Output the (X, Y) coordinate of the center of the cell containing the given text.  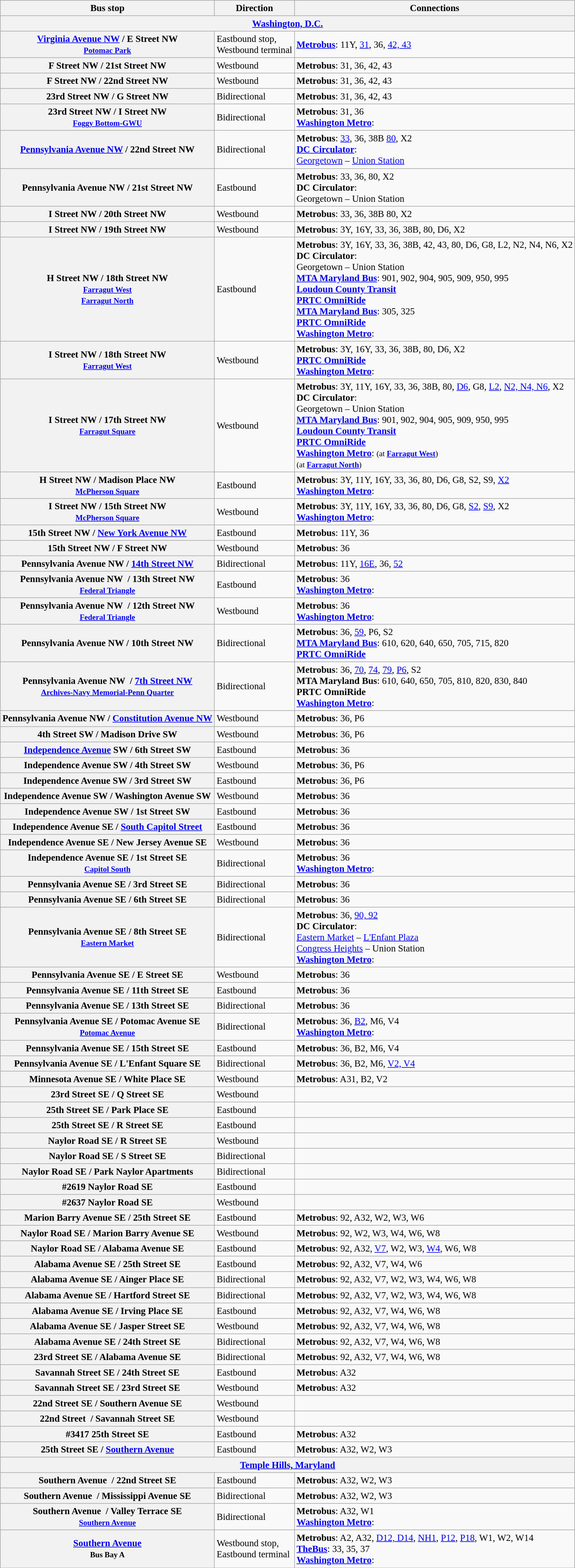
15th Street NW / New York Avenue NW (108, 533)
Metrobus: 92, A32, W2, W3, W6 (435, 1218)
Metrobus: 31, 36 Washington Metro: (435, 118)
Independence Avenue SW / 1st Street SW (108, 811)
Alabama Avenue SE / Jasper Street SE (108, 1326)
Metrobus: A31, B2, V2 (435, 1079)
Pennsylvania Avenue NW / Constitution Avenue NW (108, 719)
Metrobus: 11Y, 36 (435, 533)
Independence Avenue SW / Washington Avenue SW (108, 796)
Metrobus: 11Y, 16E, 36, 52 (435, 564)
Pennsylvania Avenue NW / 21st Street NW (108, 187)
Pennsylvania Avenue SE / L'Enfant Square SE (108, 1063)
23rd Street NW / I Street NWFoggy Bottom-GWU (108, 118)
#3417 25th Street SE (108, 1434)
Pennsylvania Avenue SE / 6th Street SE (108, 900)
Pennsylvania Avenue NW / 22nd Street NW (108, 150)
Marion Barry Avenue SE / 25th Street SE (108, 1218)
23rd Street SE / Alabama Avenue SE (108, 1357)
Independence Avenue SW / 4th Street SW (108, 765)
H Street NW / 18th Street NWFarragut WestFarragut North (108, 289)
I Street NW / 20th Street NW (108, 214)
22nd Street / Savannah Street SE (108, 1419)
Southern AvenueBus Bay A (108, 1549)
23rd Street SE / Q Street SE (108, 1094)
Metrobus: 36, 59, P6, S2 MTA Maryland Bus: 610, 620, 640, 650, 705, 715, 820 PRTC OmniRide (435, 643)
Naylor Road SE / Marion Barry Avenue SE (108, 1233)
Bus stop (108, 8)
Metrobus: 36, 90, 92 DC Circulator: Eastern Market – L'Enfant Plaza Congress Heights – Union Station Washington Metro: (435, 938)
Pennsylvania Avenue NW / 10th Street NW (108, 643)
Pennsylvania Avenue SE / 3rd Street SE (108, 884)
Metrobus: 11Y, 31, 36, 42, 43 (435, 44)
23rd Street NW / G Street NW (108, 97)
#2637 Naylor Road SE (108, 1203)
Temple Hills, Maryland (288, 1465)
#2619 Naylor Road SE (108, 1187)
4th Street SW / Madison Drive SW (108, 734)
Independence Avenue SW / 6th Street SW (108, 750)
Pennsylvania Avenue NW / 7th Street NWArchives-Navy Memorial-Penn Quarter (108, 686)
Washington, D.C. (288, 24)
Independence Avenue SE / South Capitol Street (108, 827)
Metrobus: 33, 36, 38B 80, X2 (435, 214)
Metrobus: 3Y, 16Y, 33, 36, 38B, 80, D6, X2 (435, 229)
Metrobus: 92, A32, V7, W4, W6 (435, 1264)
Metrobus: 3Y, 16Y, 33, 36, 38B, 80, D6, X2 PRTC OmniRide Washington Metro: (435, 360)
Naylor Road SE / S Street SE (108, 1156)
Pennsylvania Avenue SE / E Street SE (108, 975)
Minnesota Avenue SE / White Place SE (108, 1079)
Southern Avenue / Mississippi Avenue SE (108, 1496)
Savannah Street SE / 23rd Street SE (108, 1388)
Metrobus: 92, W2, W3, W4, W6, W8 (435, 1233)
Pennsylvania Avenue SE / 11th Street SE (108, 991)
Pennsylvania Avenue SE / 15th Street SE (108, 1048)
Virginia Avenue NW / E Street NWPotomac Park (108, 44)
15th Street NW / F Street NW (108, 548)
Southern Avenue / Valley Terrace SESouthern Avenue (108, 1517)
Metrobus: 36, B2, M6, V2, V4 (435, 1063)
Metrobus: 33, 36, 38B 80, X2 DC Circulator: Georgetown – Union Station (435, 150)
Metrobus: 36, B2, M6, V4 Washington Metro: (435, 1027)
Metrobus: 36, 70, 74, 79, P6, S2 MTA Maryland Bus: 610, 640, 650, 705, 810, 820, 830, 840 PRTC OmniRide Washington Metro: (435, 686)
Alabama Avenue SE / Hartford Street SE (108, 1295)
Metrobus: A2, A32, D12, D14, NH1, P12, P18, W1, W2, W14 TheBus: 33, 35, 37 Washington Metro: (435, 1549)
I Street NW / 15th Street NWMcPherson Square (108, 512)
Connections (435, 8)
Naylor Road SE / R Street SE (108, 1141)
25th Street SE / R Street SE (108, 1125)
Alabama Avenue SE / 24th Street SE (108, 1342)
Metrobus: A32, W1 Washington Metro: (435, 1517)
Pennsylvania Avenue NW / 12th Street NW Federal Triangle (108, 612)
Independence Avenue SE / New Jersey Avenue SE (108, 842)
Alabama Avenue SE / Irving Place SE (108, 1311)
25th Street SE / Southern Avenue (108, 1450)
Alabama Avenue SE / 25th Street SE (108, 1264)
Independence Avenue SW / 3rd Street SW (108, 781)
I Street NW / 17th Street NWFarragut Square (108, 426)
Metrobus: 36, B2, M6, V4 (435, 1048)
Southern Avenue / 22nd Street SE (108, 1480)
Direction (254, 8)
Alabama Avenue SE / Ainger Place SE (108, 1280)
Independence Avenue SE / 1st Street SE Capitol South (108, 863)
Naylor Road SE / Park Naylor Apartments (108, 1171)
Metrobus: 33, 36, 80, X2 DC Circulator: Georgetown – Union Station (435, 187)
H Street NW / Madison Place NWMcPherson Square (108, 485)
Westbound stop, Eastbound terminal (254, 1549)
Savannah Street SE / 24th Street SE (108, 1372)
Naylor Road SE / Alabama Avenue SE (108, 1249)
F Street NW / 21st Street NW (108, 66)
Pennsylvania Avenue SE / 13th Street SE (108, 1006)
22nd Street SE / Southern Avenue SE (108, 1403)
Pennsylvania Avenue NW / 13th Street NW Federal Triangle (108, 584)
Pennsylvania Avenue NW / 14th Street NW (108, 564)
25th Street SE / Park Place SE (108, 1110)
F Street NW / 22nd Street NW (108, 81)
Eastbound stop,Westbound terminal (254, 44)
I Street NW / 18th Street NWFarragut West (108, 360)
I Street NW / 19th Street NW (108, 229)
Pennsylvania Avenue SE / 8th Street SEEastern Market (108, 938)
Pennsylvania Avenue SE / Potomac Avenue SEPotomac Avenue (108, 1027)
